Capture the cell that displays the provided text and extract its (X, Y) central coordinate. 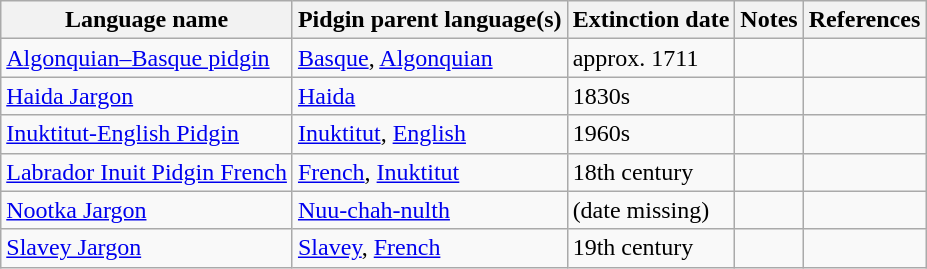
Language name (147, 20)
1960s (651, 134)
French, Inuktitut (430, 172)
References (864, 20)
Haida Jargon (147, 96)
Slavey Jargon (147, 248)
Inuktitut-English Pidgin (147, 134)
Basque, Algonquian (430, 58)
approx. 1711 (651, 58)
Labrador Inuit Pidgin French (147, 172)
19th century (651, 248)
Notes (769, 20)
18th century (651, 172)
Algonquian–Basque pidgin (147, 58)
1830s (651, 96)
Nuu-chah-nulth (430, 210)
(date missing) (651, 210)
Inuktitut, English (430, 134)
Nootka Jargon (147, 210)
Pidgin parent language(s) (430, 20)
Haida (430, 96)
Extinction date (651, 20)
Slavey, French (430, 248)
